Scan for the cell matching the given text and deliver its [x, y] coordinate at center. 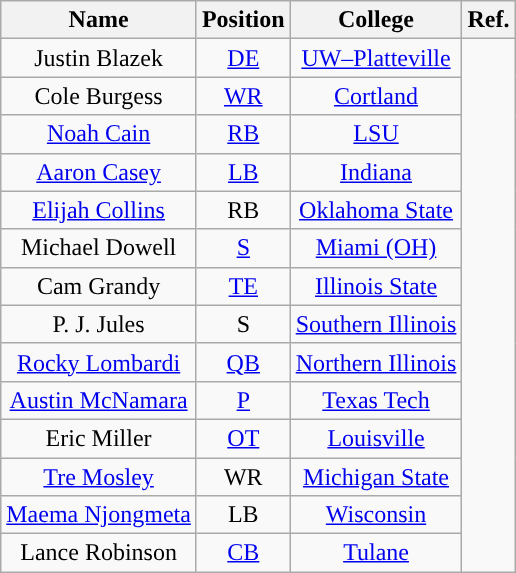
Position [243, 20]
QB [243, 362]
Miami (OH) [376, 248]
Oklahoma State [376, 210]
Ref. [488, 20]
College [376, 20]
Noah Cain [99, 134]
Wisconsin [376, 515]
Rocky Lombardi [99, 362]
Cam Grandy [99, 286]
UW–Platteville [376, 58]
Lance Robinson [99, 553]
Cole Burgess [99, 96]
Cortland [376, 96]
DE [243, 58]
Indiana [376, 172]
Name [99, 20]
Illinois State [376, 286]
Louisville [376, 438]
Northern Illinois [376, 362]
Elijah Collins [99, 210]
Texas Tech [376, 400]
Justin Blazek [99, 58]
Tulane [376, 553]
Michigan State [376, 477]
P [243, 400]
LSU [376, 134]
Tre Mosley [99, 477]
Maema Njongmeta [99, 515]
Michael Dowell [99, 248]
Eric Miller [99, 438]
CB [243, 553]
P. J. Jules [99, 324]
Austin McNamara [99, 400]
Southern Illinois [376, 324]
TE [243, 286]
OT [243, 438]
Aaron Casey [99, 172]
